Provide the [X, Y] coordinate of the cell's center where the given text is located.  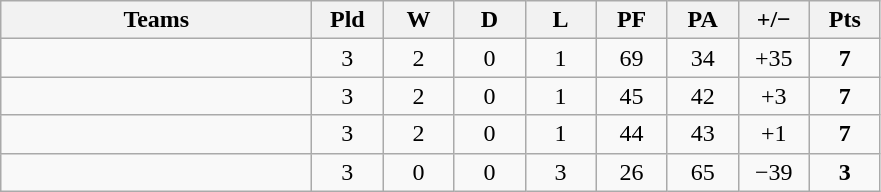
44 [632, 134]
PF [632, 20]
−39 [774, 172]
+3 [774, 96]
D [490, 20]
65 [702, 172]
PA [702, 20]
+1 [774, 134]
26 [632, 172]
+35 [774, 58]
45 [632, 96]
43 [702, 134]
69 [632, 58]
L [560, 20]
34 [702, 58]
Pld [348, 20]
+/− [774, 20]
W [418, 20]
Teams [156, 20]
42 [702, 96]
Pts [844, 20]
